Pinpoint the cell where the given text exists, returning its [x, y] midpoint coordinate. 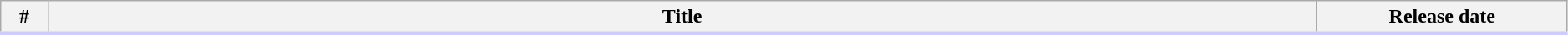
Release date [1442, 17]
# [24, 17]
Title [682, 17]
